Detect which cell encompasses the target text, then output its [X, Y] center coordinate. 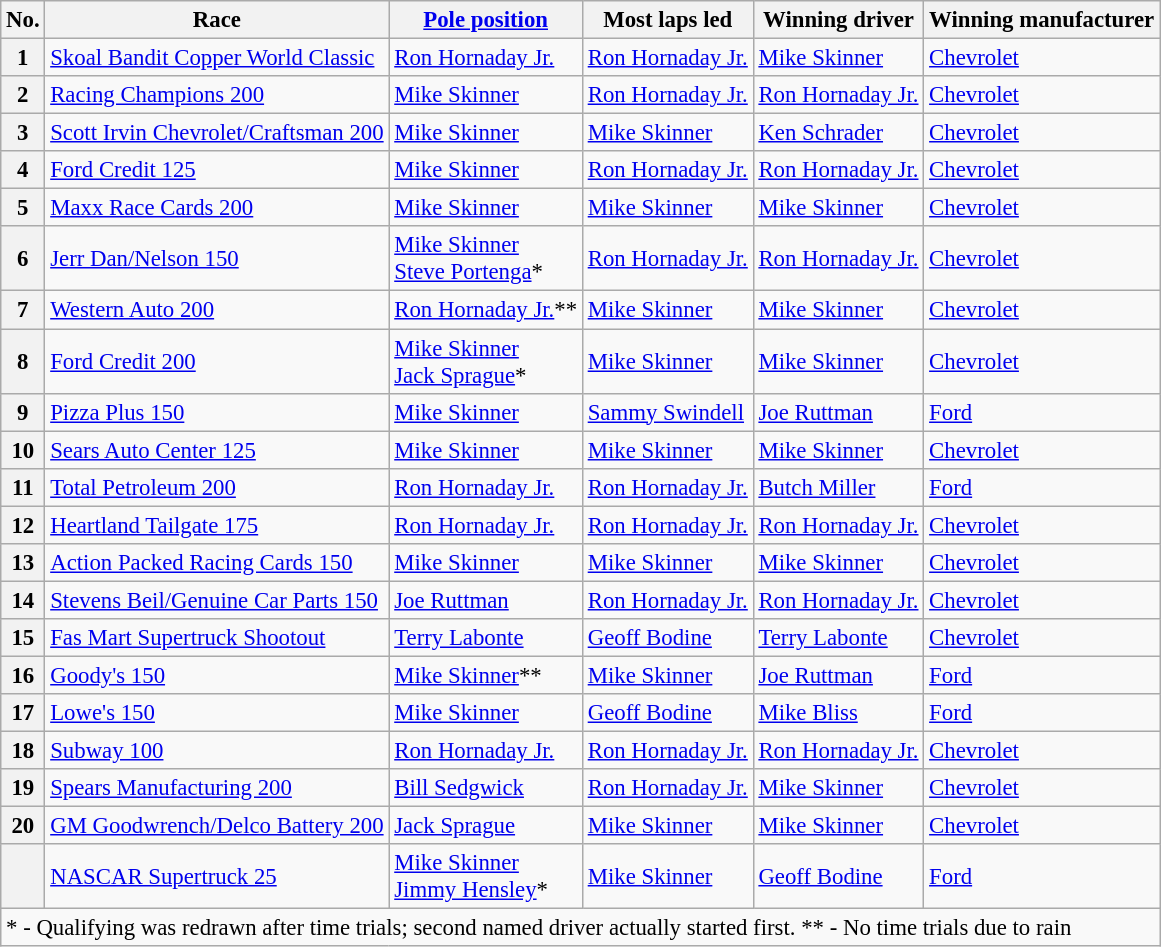
Ford Credit 200 [217, 362]
* - Qualifying was redrawn after time trials; second named driver actually started first. ** - No time trials due to rain [580, 928]
Pizza Plus 150 [217, 412]
6 [23, 258]
Heartland Tailgate 175 [217, 525]
Winning manufacturer [1042, 20]
1 [23, 58]
Most laps led [668, 20]
11 [23, 487]
Mike Skinner** [486, 675]
2 [23, 95]
Goody's 150 [217, 675]
10 [23, 450]
Mike Bliss [838, 713]
Fas Mart Supertruck Shootout [217, 638]
No. [23, 20]
3 [23, 133]
Race [217, 20]
12 [23, 525]
Total Petroleum 200 [217, 487]
Jerr Dan/Nelson 150 [217, 258]
Jack Sprague [486, 826]
Racing Champions 200 [217, 95]
Sears Auto Center 125 [217, 450]
Ford Credit 125 [217, 170]
4 [23, 170]
5 [23, 208]
Ron Hornaday Jr.** [486, 310]
Pole position [486, 20]
Subway 100 [217, 751]
14 [23, 600]
18 [23, 751]
Mike SkinnerJimmy Hensley* [486, 876]
Scott Irvin Chevrolet/Craftsman 200 [217, 133]
Winning driver [838, 20]
Lowe's 150 [217, 713]
7 [23, 310]
Sammy Swindell [668, 412]
GM Goodwrench/Delco Battery 200 [217, 826]
Western Auto 200 [217, 310]
13 [23, 563]
20 [23, 826]
Mike SkinnerJack Sprague* [486, 362]
Maxx Race Cards 200 [217, 208]
Ken Schrader [838, 133]
Spears Manufacturing 200 [217, 788]
Action Packed Racing Cards 150 [217, 563]
Mike SkinnerSteve Portenga* [486, 258]
8 [23, 362]
17 [23, 713]
Butch Miller [838, 487]
16 [23, 675]
9 [23, 412]
15 [23, 638]
NASCAR Supertruck 25 [217, 876]
19 [23, 788]
Bill Sedgwick [486, 788]
Stevens Beil/Genuine Car Parts 150 [217, 600]
Skoal Bandit Copper World Classic [217, 58]
